Locate the cell with the specified text and output its [x, y] center coordinate. 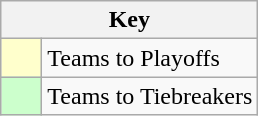
Teams to Tiebreakers [150, 96]
Key [130, 20]
Teams to Playoffs [150, 58]
